Locate the cell with the specified text and output its (x, y) center coordinate. 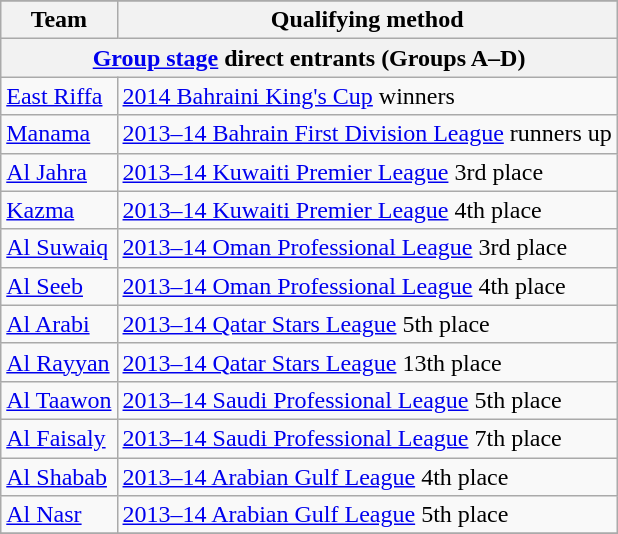
Al Jahra (59, 172)
2013–14 Oman Professional League 3rd place (367, 248)
2013–14 Qatar Stars League 13th place (367, 362)
Kazma (59, 210)
Al Taawon (59, 400)
2013–14 Oman Professional League 4th place (367, 286)
Qualifying method (367, 20)
Al Faisaly (59, 438)
Al Suwaiq (59, 248)
2013–14 Kuwaiti Premier League 3rd place (367, 172)
Al Shabab (59, 477)
2013–14 Saudi Professional League 5th place (367, 400)
Group stage direct entrants (Groups A–D) (310, 58)
2013–14 Bahrain First Division League runners up (367, 134)
Al Rayyan (59, 362)
2013–14 Kuwaiti Premier League 4th place (367, 210)
Manama (59, 134)
East Riffa (59, 96)
Team (59, 20)
Al Arabi (59, 324)
2013–14 Arabian Gulf League 5th place (367, 515)
Al Seeb (59, 286)
Al Nasr (59, 515)
2013–14 Qatar Stars League 5th place (367, 324)
2014 Bahraini King's Cup winners (367, 96)
2013–14 Saudi Professional League 7th place (367, 438)
2013–14 Arabian Gulf League 4th place (367, 477)
